Identify which cell holds the provided text, then report its (X, Y) central coordinate. 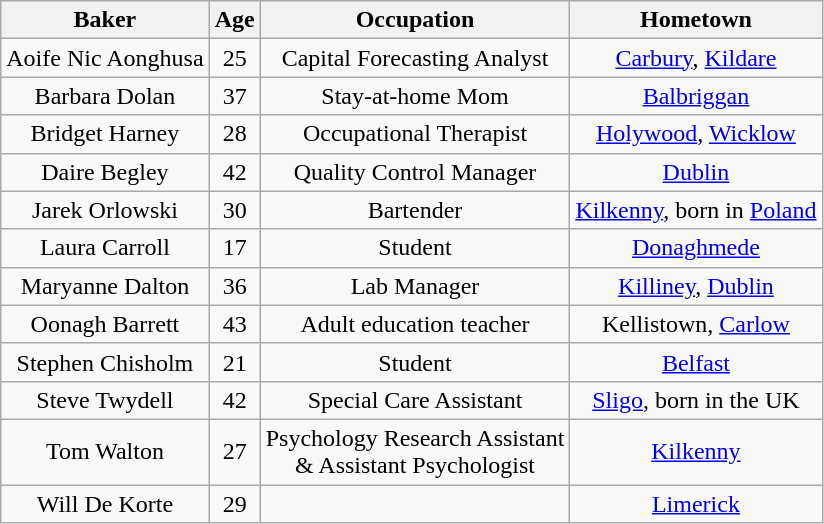
Barbara Dolan (105, 96)
Dublin (696, 172)
Donaghmede (696, 248)
27 (234, 452)
Steve Twydell (105, 400)
Kilkenny, born in Poland (696, 210)
Baker (105, 20)
Kilkenny (696, 452)
Will De Korte (105, 503)
Occupational Therapist (415, 134)
Age (234, 20)
Lab Manager (415, 286)
Killiney, Dublin (696, 286)
36 (234, 286)
Belfast (696, 362)
Tom Walton (105, 452)
29 (234, 503)
Occupation (415, 20)
43 (234, 324)
Maryanne Dalton (105, 286)
Bartender (415, 210)
Daire Begley (105, 172)
28 (234, 134)
Sligo, born in the UK (696, 400)
Quality Control Manager (415, 172)
Psychology Research Assistant& Assistant Psychologist (415, 452)
Capital Forecasting Analyst (415, 58)
30 (234, 210)
17 (234, 248)
Jarek Orlowski (105, 210)
Balbriggan (696, 96)
Kellistown, Carlow (696, 324)
Carbury, Kildare (696, 58)
25 (234, 58)
37 (234, 96)
21 (234, 362)
Laura Carroll (105, 248)
Limerick (696, 503)
Adult education teacher (415, 324)
Special Care Assistant (415, 400)
Oonagh Barrett (105, 324)
Bridget Harney (105, 134)
Stay-at-home Mom (415, 96)
Stephen Chisholm (105, 362)
Aoife Nic Aonghusa (105, 58)
Holywood, Wicklow (696, 134)
Hometown (696, 20)
